For the text-containing cell, return its midpoint in (x, y) coordinate format. 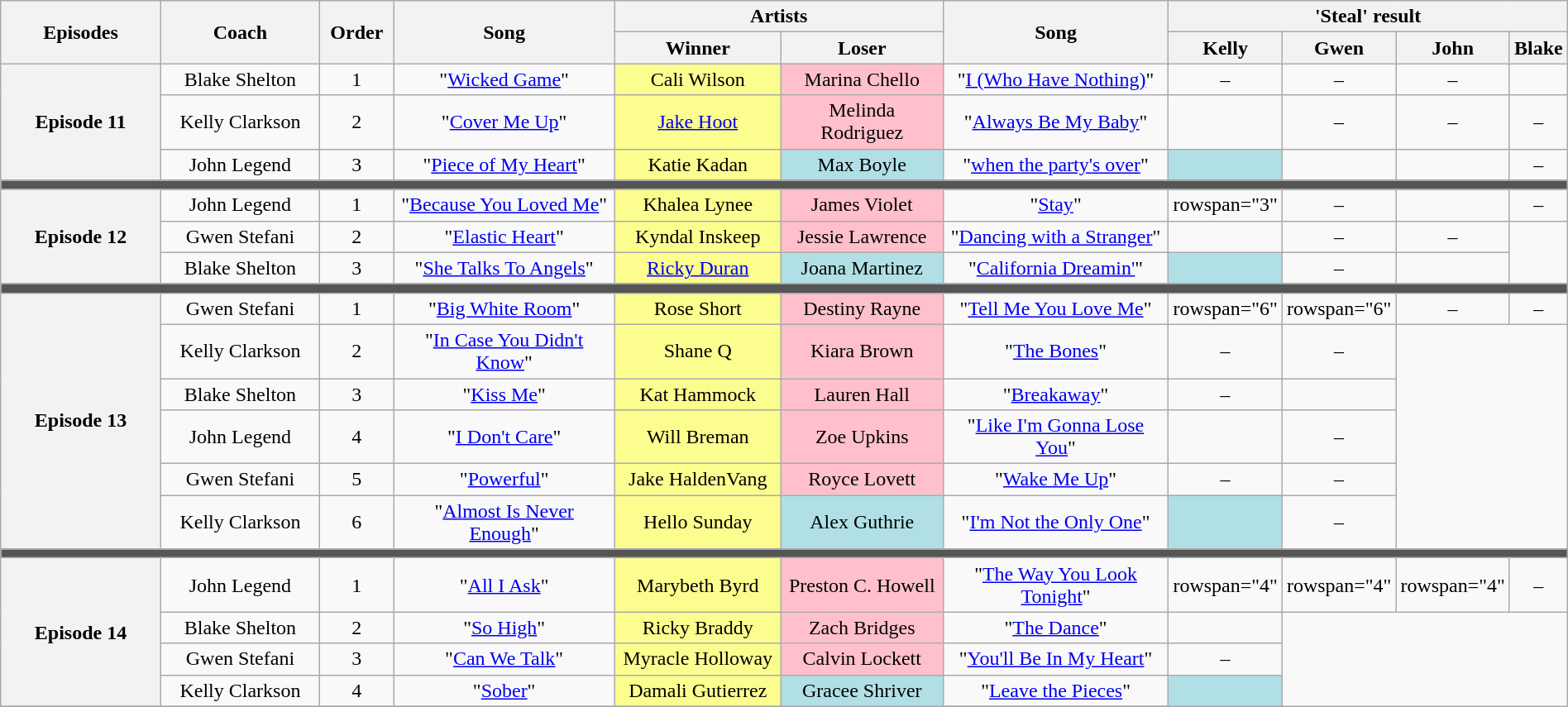
Rose Short (698, 308)
"She Talks To Angels" (504, 268)
"In Case You Didn't Know" (504, 351)
Blake (1538, 48)
Melinda Rodriguez (862, 122)
"I'm Not the Only One" (1055, 523)
Episode 11 (81, 122)
"Kiss Me" (504, 394)
Will Breman (698, 437)
Zach Bridges (862, 628)
Alex Guthrie (862, 523)
Zoe Upkins (862, 437)
"Piece of My Heart" (504, 165)
"Can We Talk" (504, 659)
Jake HaldenVang (698, 480)
Kelly (1226, 48)
Myracle Holloway (698, 659)
Max Boyle (862, 165)
Shane Q (698, 351)
Katie Kadan (698, 165)
Kat Hammock (698, 394)
Jessie Lawrence (862, 236)
"The Bones" (1055, 351)
Order (357, 32)
Preston C. Howell (862, 585)
Hello Sunday (698, 523)
Jake Hoot (698, 122)
Episode 14 (81, 632)
"The Dance" (1055, 628)
"Dancing with a Stranger" (1055, 236)
Ricky Braddy (698, 628)
Loser (862, 48)
'Steal' result (1368, 17)
Gwen (1339, 48)
Lauren Hall (862, 394)
Cali Wilson (698, 79)
"The Way You Look Tonight" (1055, 585)
Khalea Lynee (698, 205)
"Because You Loved Me" (504, 205)
Episode 12 (81, 236)
"when the party's over" (1055, 165)
"Almost Is Never Enough" (504, 523)
"All I Ask" (504, 585)
Ricky Duran (698, 268)
"Cover Me Up" (504, 122)
"Powerful" (504, 480)
"Tell Me You Love Me" (1055, 308)
"California Dreamin'" (1055, 268)
Damali Gutierrez (698, 690)
Kyndal Inskeep (698, 236)
Marybeth Byrd (698, 585)
"Always Be My Baby" (1055, 122)
"Leave the Pieces" (1055, 690)
Destiny Rayne (862, 308)
Kiara Brown (862, 351)
"I (Who Have Nothing)" (1055, 79)
John (1453, 48)
Coach (240, 32)
Joana Martinez (862, 268)
Episodes (81, 32)
Royce Lovett (862, 480)
"So High" (504, 628)
5 (357, 480)
"Wicked Game" (504, 79)
Calvin Lockett (862, 659)
"Elastic Heart" (504, 236)
Artists (779, 17)
Marina Chello (862, 79)
"Wake Me Up" (1055, 480)
Winner (698, 48)
Gracee Shriver (862, 690)
"I Don't Care" (504, 437)
James Violet (862, 205)
6 (357, 523)
"Sober" (504, 690)
"Like I'm Gonna Lose You" (1055, 437)
Episode 13 (81, 420)
"Stay" (1055, 205)
"You'll Be In My Heart" (1055, 659)
rowspan="3" (1226, 205)
"Big White Room" (504, 308)
"Breakaway" (1055, 394)
